Extract the (X, Y) coordinate from the center of the cell holding the provided text.  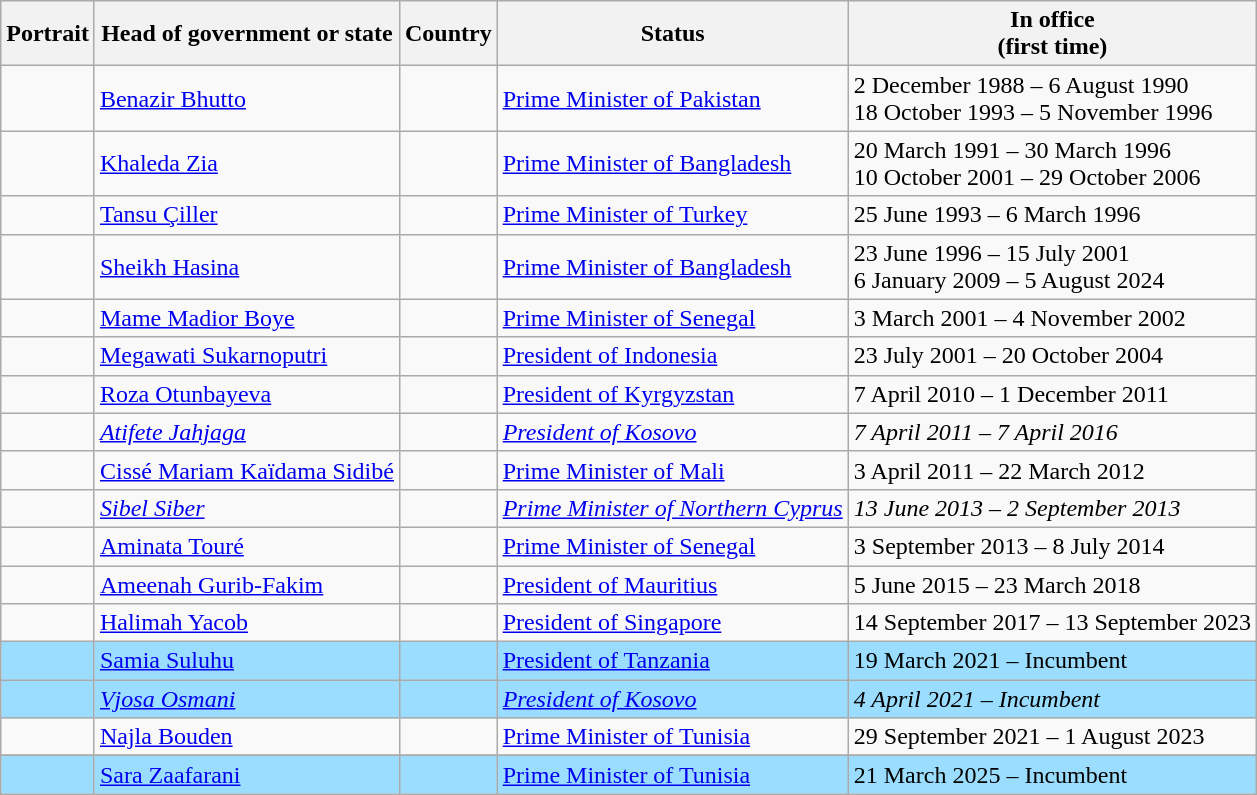
In office (first time) (1052, 34)
2 December 1988 – 6 August 1990 18 October 1993 – 5 November 1996 (1052, 98)
Aminata Touré (246, 546)
Prime Minister of Northern Cyprus (672, 508)
Mame Madior Boye (246, 318)
Halimah Yacob (246, 623)
Sibel Siber (246, 508)
Cissé Mariam Kaïdama Sidibé (246, 470)
Tansu Çiller (246, 215)
14 September 2017 – 13 September 2023 (1052, 623)
Vjosa Osmani (246, 699)
5 June 2015 – 23 March 2018 (1052, 585)
23 July 2001 – 20 October 2004 (1052, 356)
29 September 2021 – 1 August 2023 (1052, 737)
Samia Suluhu (246, 661)
Ameenah Gurib-Fakim (246, 585)
President of Indonesia (672, 356)
Atifete Jahjaga (246, 432)
Prime Minister of Mali (672, 470)
President of Kyrgyzstan (672, 394)
21 March 2025 – Incumbent (1052, 775)
20 March 1991 – 30 March 1996 10 October 2001 – 29 October 2006 (1052, 164)
Portrait (48, 34)
Prime Minister of Pakistan (672, 98)
7 April 2011 – 7 April 2016 (1052, 432)
Sara Zaafarani (246, 775)
23 June 1996 – 15 July 2001 6 January 2009 – 5 August 2024 (1052, 266)
Khaleda Zia (246, 164)
Status (672, 34)
President of Singapore (672, 623)
3 September 2013 – 8 July 2014 (1052, 546)
Benazir Bhutto (246, 98)
President of Tanzania (672, 661)
4 April 2021 – Incumbent (1052, 699)
19 March 2021 – Incumbent (1052, 661)
Roza Otunbayeva (246, 394)
Country (448, 34)
President of Mauritius (672, 585)
3 March 2001 – 4 November 2002 (1052, 318)
Najla Bouden (246, 737)
3 April 2011 – 22 March 2012 (1052, 470)
Prime Minister of Turkey (672, 215)
Head of government or state (246, 34)
13 June 2013 – 2 September 2013 (1052, 508)
25 June 1993 – 6 March 1996 (1052, 215)
7 April 2010 – 1 December 2011 (1052, 394)
Megawati Sukarnoputri (246, 356)
Sheikh Hasina (246, 266)
